Determine the [x, y] coordinate at the center of the cell enclosing the given text.  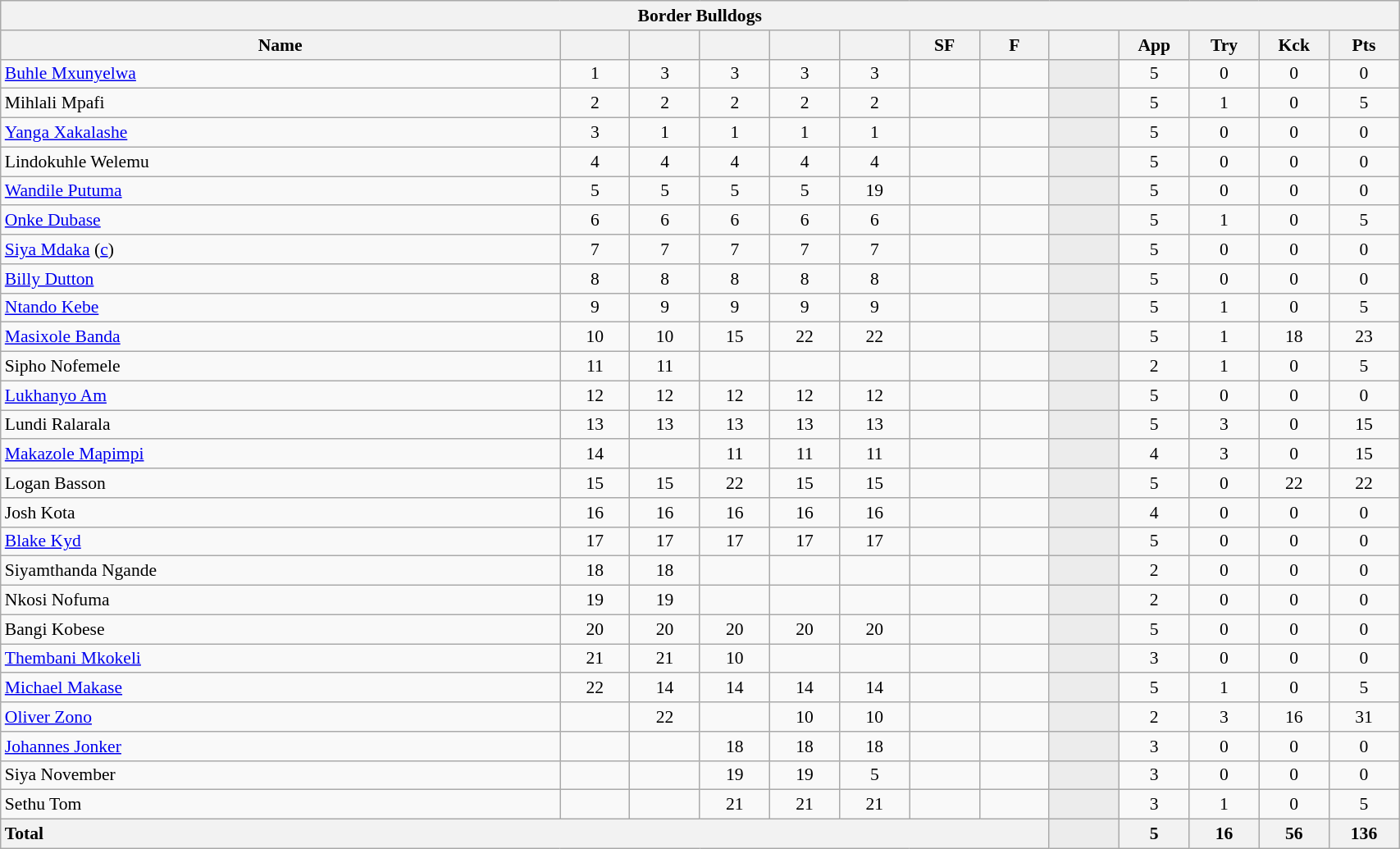
Blake Kyd [280, 541]
Thembani Mkokeli [280, 659]
Josh Kota [280, 513]
Lukhanyo Am [280, 395]
Nkosi Nofuma [280, 600]
Siya November [280, 775]
Ntando Kebe [280, 308]
F [1014, 45]
Siyamthanda Ngande [280, 571]
Siya Mdaka (c) [280, 249]
Johannes Jonker [280, 746]
Makazole Mapimpi [280, 454]
App [1155, 45]
Billy Dutton [280, 279]
Border Bulldogs [700, 16]
Name [280, 45]
Bangi Kobese [280, 629]
136 [1363, 834]
Buhle Mxunyelwa [280, 74]
Lundi Ralarala [280, 425]
Total [525, 834]
Logan Basson [280, 483]
23 [1363, 337]
Mihlali Mpafi [280, 103]
Sethu Tom [280, 805]
Onke Dubase [280, 221]
Kck [1294, 45]
Sipho Nofemele [280, 367]
Try [1224, 45]
56 [1294, 834]
SF [945, 45]
Yanga Xakalashe [280, 133]
Pts [1363, 45]
Oliver Zono [280, 717]
Masixole Banda [280, 337]
Wandile Putuma [280, 191]
Michael Makase [280, 688]
Lindokuhle Welemu [280, 162]
31 [1363, 717]
